Capture the cell that displays the provided text and extract its (x, y) central coordinate. 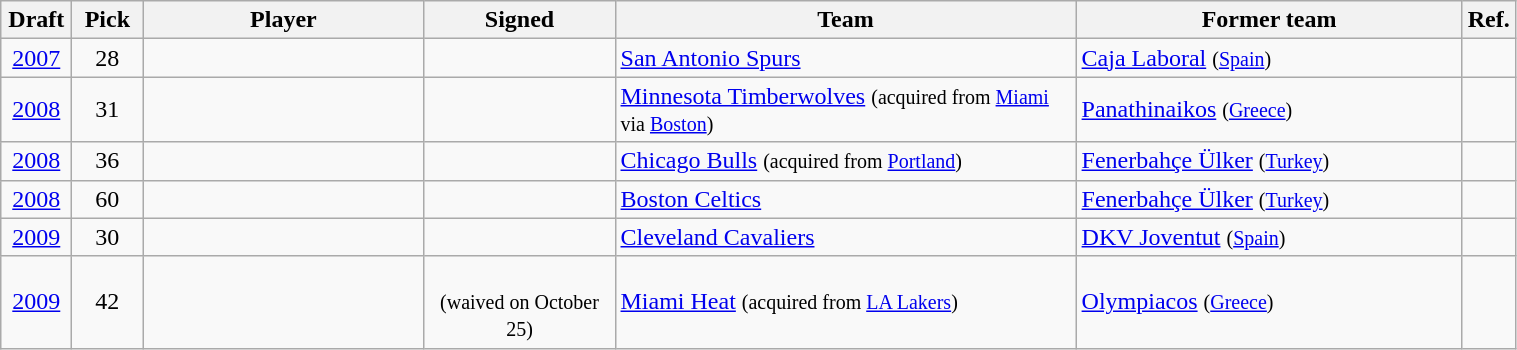
Team (846, 20)
Signed (520, 20)
DKV Joventut (Spain) (1269, 237)
30 (108, 237)
Cleveland Cavaliers (846, 237)
Panathinaikos (Greece) (1269, 110)
Ref. (1488, 20)
Former team (1269, 20)
San Antonio Spurs (846, 58)
Player (284, 20)
28 (108, 58)
Olympiacos (Greece) (1269, 302)
Miami Heat (acquired from LA Lakers) (846, 302)
Chicago Bulls (acquired from Portland) (846, 161)
Pick (108, 20)
Caja Laboral (Spain) (1269, 58)
36 (108, 161)
Draft (36, 20)
42 (108, 302)
60 (108, 199)
Boston Celtics (846, 199)
(waived on October 25) (520, 302)
Minnesota Timberwolves (acquired from Miami via Boston) (846, 110)
31 (108, 110)
2007 (36, 58)
